From the cell containing the given text, extract its center point as [X, Y] coordinate. 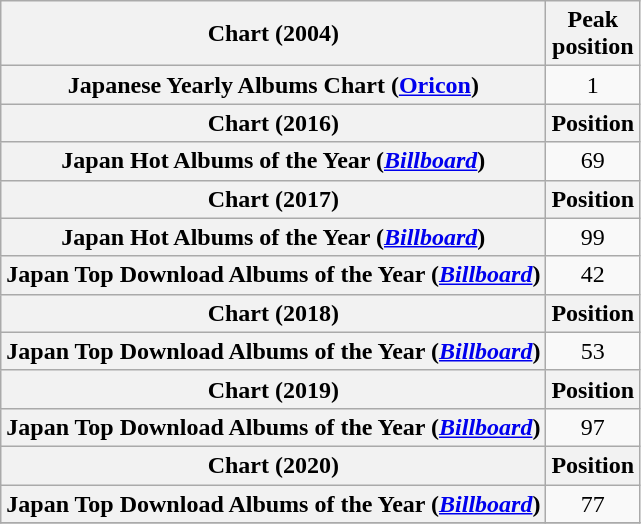
69 [593, 161]
53 [593, 351]
Chart (2017) [274, 199]
Chart (2019) [274, 389]
Japanese Yearly Albums Chart (Oricon) [274, 85]
97 [593, 427]
Chart (2016) [274, 123]
77 [593, 503]
Chart (2004) [274, 34]
42 [593, 275]
Peakposition [593, 34]
1 [593, 85]
Chart (2018) [274, 313]
Chart (2020) [274, 465]
99 [593, 237]
